Extract the (x, y) coordinate from the center of the cell holding the provided text.  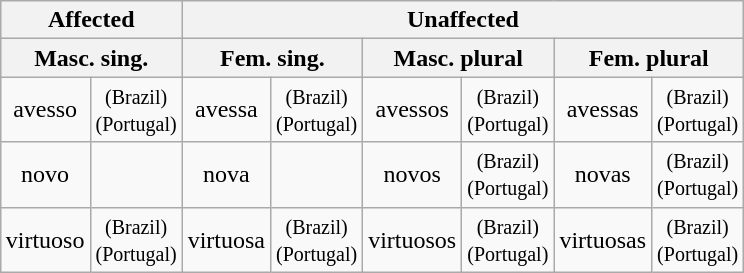
Unaffected (463, 20)
Masc. sing. (91, 58)
avessa (226, 110)
virtuosa (226, 240)
nova (226, 174)
Affected (91, 20)
avessos (412, 110)
virtuosas (603, 240)
Fem. plural (649, 58)
virtuosos (412, 240)
avesso (45, 110)
novas (603, 174)
Masc. plural (458, 58)
novos (412, 174)
novo (45, 174)
avessas (603, 110)
virtuoso (45, 240)
Fem. sing. (272, 58)
